Identify which cell holds the provided text, then report its [X, Y] central coordinate. 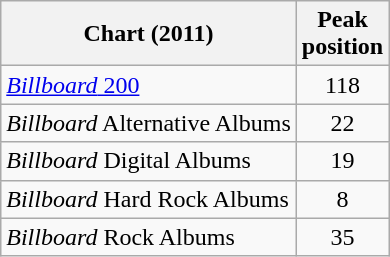
22 [342, 123]
35 [342, 237]
Billboard Rock Albums [149, 237]
Billboard Digital Albums [149, 161]
Billboard Hard Rock Albums [149, 199]
Chart (2011) [149, 34]
Billboard Alternative Albums [149, 123]
8 [342, 199]
Peakposition [342, 34]
Billboard 200 [149, 85]
19 [342, 161]
118 [342, 85]
